Search for the cell housing the specified text and yield its (x, y) center coordinate. 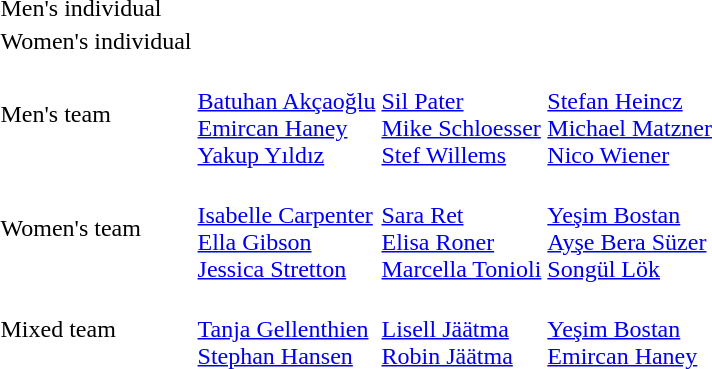
Batuhan AkçaoğluEmircan HaneyYakup Yıldız (286, 114)
Isabelle CarpenterElla GibsonJessica Stretton (286, 228)
Sara RetElisa RonerMarcella Tonioli (462, 228)
Sil PaterMike SchloesserStef Willems (462, 114)
